Provide the [x, y] coordinate of the cell's center where the given text is located.  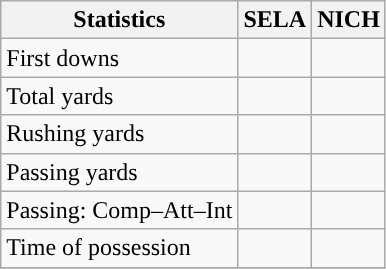
Time of possession [120, 248]
NICH [349, 20]
Statistics [120, 20]
SELA [275, 20]
Rushing yards [120, 134]
Passing yards [120, 172]
Passing: Comp–Att–Int [120, 210]
Total yards [120, 96]
First downs [120, 58]
